From the cell containing the given text, extract its center point as [X, Y] coordinate. 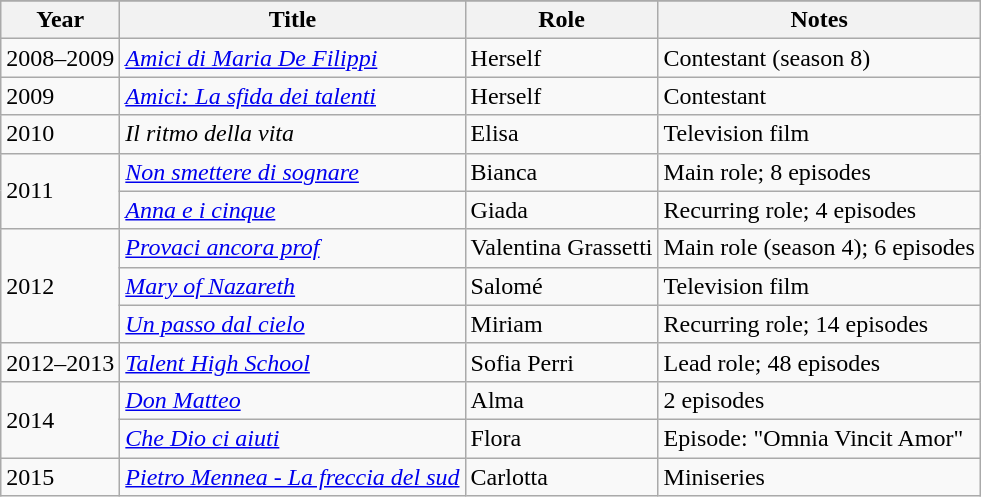
Contestant [819, 96]
Title [292, 20]
2010 [60, 134]
Elisa [562, 134]
Recurring role; 14 episodes [819, 324]
Year [60, 20]
Episode: "Omnia Vincit Amor" [819, 438]
Salomé [562, 286]
Recurring role; 4 episodes [819, 210]
2011 [60, 191]
Amici di Maria De Filippi [292, 58]
Bianca [562, 172]
Main role; 8 episodes [819, 172]
Miniseries [819, 477]
Mary of Nazareth [292, 286]
Che Dio ci aiuti [292, 438]
Don Matteo [292, 400]
Talent High School [292, 362]
2015 [60, 477]
Contestant (season 8) [819, 58]
Valentina Grassetti [562, 248]
Non smettere di sognare [292, 172]
Pietro Mennea - La freccia del sud [292, 477]
Flora [562, 438]
2 episodes [819, 400]
Il ritmo della vita [292, 134]
Miriam [562, 324]
Main role (season 4); 6 episodes [819, 248]
2012–2013 [60, 362]
2009 [60, 96]
Provaci ancora prof [292, 248]
Sofia Perri [562, 362]
Role [562, 20]
Anna e i cinque [292, 210]
2012 [60, 286]
Alma [562, 400]
Carlotta [562, 477]
2014 [60, 419]
2008–2009 [60, 58]
Lead role; 48 episodes [819, 362]
Un passo dal cielo [292, 324]
Notes [819, 20]
Giada [562, 210]
Amici: La sfida dei talenti [292, 96]
